Return (x, y) of the center of cell containing provided text 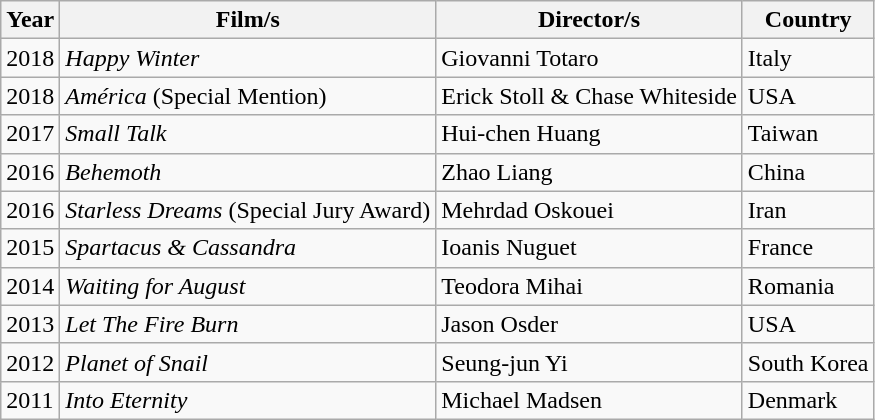
2017 (30, 134)
Teodora Mihai (590, 286)
Planet of Snail (248, 362)
Hui-chen Huang (590, 134)
Starless Dreams (Special Jury Award) (248, 210)
Italy (808, 58)
Into Eternity (248, 400)
2014 (30, 286)
France (808, 248)
Film/s (248, 20)
2012 (30, 362)
2015 (30, 248)
Giovanni Totaro (590, 58)
Seung-jun Yi (590, 362)
Country (808, 20)
Zhao Liang (590, 172)
Jason Osder (590, 324)
Spartacus & Cassandra (248, 248)
2011 (30, 400)
South Korea (808, 362)
Happy Winter (248, 58)
Denmark (808, 400)
Ioanis Nuguet (590, 248)
Year (30, 20)
2013 (30, 324)
Michael Madsen (590, 400)
Erick Stoll & Chase Whiteside (590, 96)
Behemoth (248, 172)
América (Special Mention) (248, 96)
Romania (808, 286)
Small Talk (248, 134)
Let The Fire Burn (248, 324)
Iran (808, 210)
Waiting for August (248, 286)
Director/s (590, 20)
Mehrdad Oskouei (590, 210)
Taiwan (808, 134)
China (808, 172)
